Provide the (x, y) coordinate of the cell's center where the given text is located.  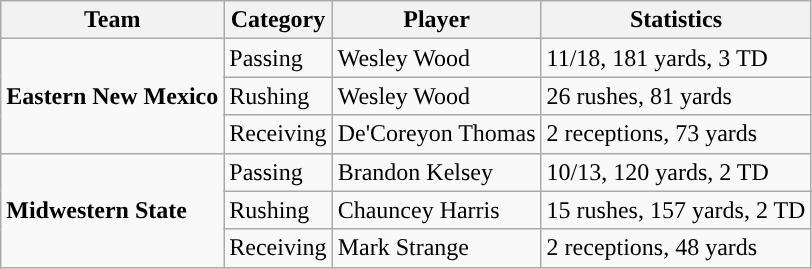
11/18, 181 yards, 3 TD (676, 58)
26 rushes, 81 yards (676, 96)
Player (436, 20)
Midwestern State (112, 210)
10/13, 120 yards, 2 TD (676, 172)
Mark Strange (436, 248)
15 rushes, 157 yards, 2 TD (676, 210)
2 receptions, 73 yards (676, 134)
2 receptions, 48 yards (676, 248)
De'Coreyon Thomas (436, 134)
Chauncey Harris (436, 210)
Team (112, 20)
Brandon Kelsey (436, 172)
Eastern New Mexico (112, 96)
Category (278, 20)
Statistics (676, 20)
